Find where the given text appears and provide that cell's center as [x, y] coordinate. 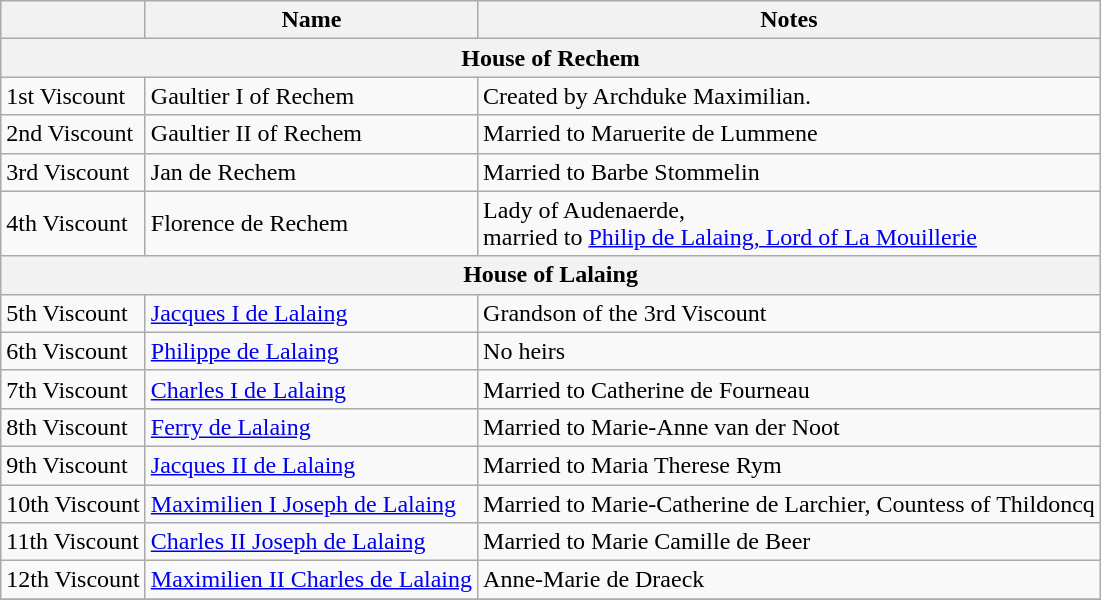
4th Viscount [74, 224]
Married to Marie-Catherine de Larchier, Countess of Thildoncq [790, 503]
12th Viscount [74, 580]
3rd Viscount [74, 172]
Anne-Marie de Draeck [790, 580]
Notes [790, 20]
Maximilien II Charles de Lalaing [311, 580]
Grandson of the 3rd Viscount [790, 313]
8th Viscount [74, 427]
10th Viscount [74, 503]
No heirs [790, 351]
Ferry de Lalaing [311, 427]
2nd Viscount [74, 134]
6th Viscount [74, 351]
Married to Barbe Stommelin [790, 172]
Jan de Rechem [311, 172]
Charles II Joseph de Lalaing [311, 542]
Philippe de Lalaing [311, 351]
Married to Marie Camille de Beer [790, 542]
Florence de Rechem [311, 224]
Jacques I de Lalaing [311, 313]
Created by Archduke Maximilian. [790, 96]
House of Lalaing [551, 275]
7th Viscount [74, 389]
Gaultier I of Rechem [311, 96]
5th Viscount [74, 313]
Gaultier II of Rechem [311, 134]
Married to Catherine de Fourneau [790, 389]
Name [311, 20]
Charles I de Lalaing [311, 389]
11th Viscount [74, 542]
House of Rechem [551, 58]
Married to Marie-Anne van der Noot [790, 427]
9th Viscount [74, 465]
Jacques II de Lalaing [311, 465]
Married to Maria Therese Rym [790, 465]
Lady of Audenaerde,married to Philip de Lalaing, Lord of La Mouillerie [790, 224]
Married to Maruerite de Lummene [790, 134]
Maximilien I Joseph de Lalaing [311, 503]
1st Viscount [74, 96]
